Provide the [x, y] coordinate of the cell's center where the given text is located.  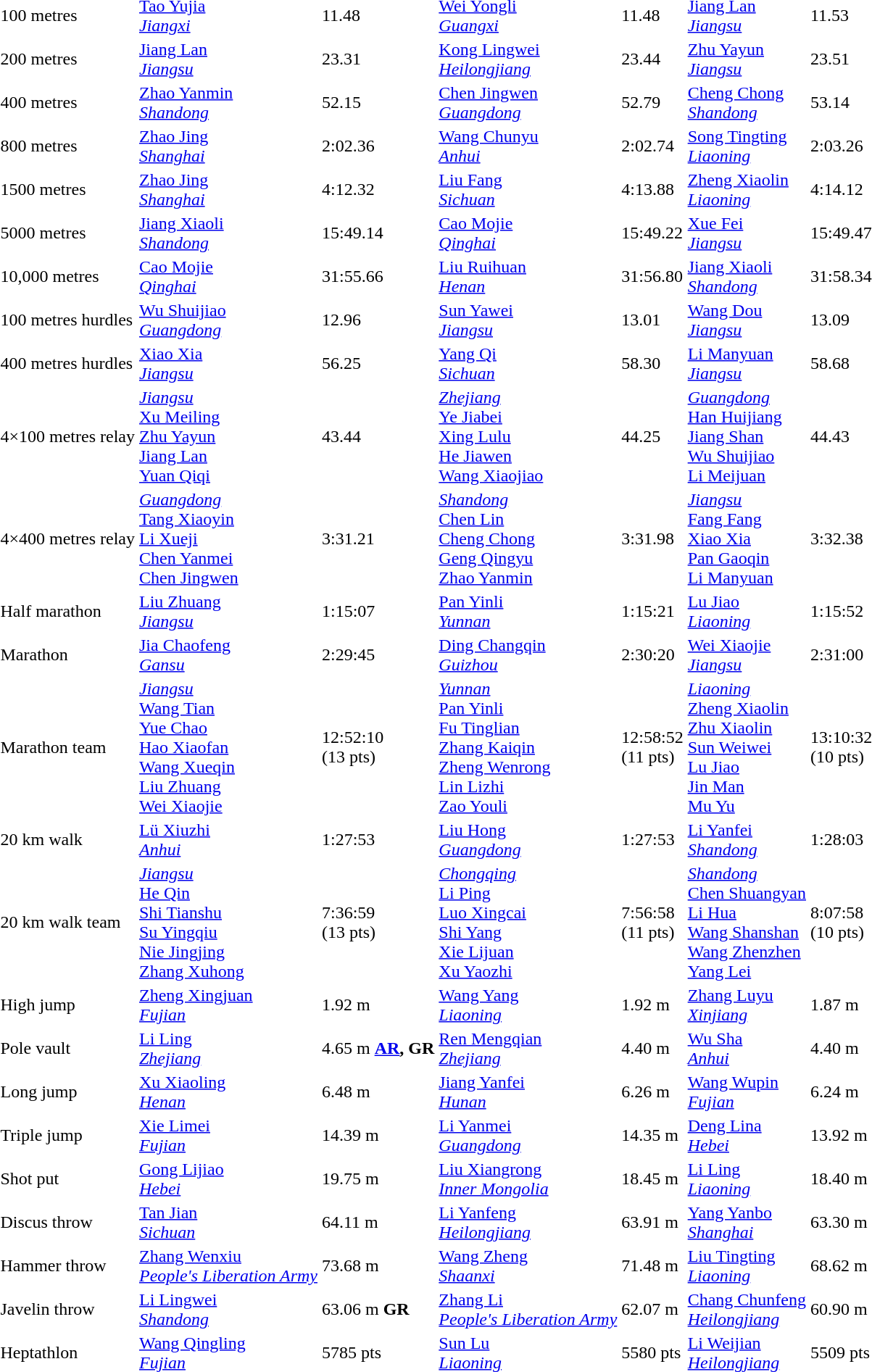
Xu XiaolingHenan [228, 1092]
Cheng ChongShandong [747, 103]
63.91 m [652, 1222]
Li LingweiShandong [228, 1309]
Xue FeiJiangsu [747, 233]
2:02.36 [378, 146]
Xie LimeiFujian [228, 1135]
7:56:58(11 pts) [652, 922]
JiangsuXu MeilingZhu YayunJiang LanYuan Qiqi [228, 436]
Yang QiSichuan [528, 364]
23.44 [652, 59]
43.44 [378, 436]
Jia ChaofengGansu [228, 655]
Chen JingwenGuangdong [528, 103]
4:12.32 [378, 190]
Sun YaweiJiangsu [528, 320]
GuangdongHan HuijiangJiang ShanWu ShuijiaoLi Meijuan [747, 436]
Gong LijiaoHebei [228, 1178]
Lü XiuzhiAnhui [228, 839]
Ren MengqianZhejiang [528, 1048]
Kong LingweiHeilongjiang [528, 59]
15:49.22 [652, 233]
Liu ZhuangJiangsu [228, 612]
12:58:52(11 pts) [652, 747]
Wang DouJiangsu [747, 320]
4.40 m [652, 1048]
Liu RuihuanHenan [528, 277]
2:02.74 [652, 146]
ShandongChen ShuangyanLi HuaWang ShanshanWang ZhenzhenYang Lei [747, 922]
Wu ShuijiaoGuangdong [228, 320]
31:55.66 [378, 277]
Liu HongGuangdong [528, 839]
Wang WupinFujian [747, 1092]
44.25 [652, 436]
4:13.88 [652, 190]
Li YanmeiGuangdong [528, 1135]
ShandongChen LinCheng ChongGeng QingyuZhao Yanmin [528, 539]
Deng LinaHebei [747, 1135]
Wang ZhengShaanxi [528, 1265]
18.45 m [652, 1178]
Zheng XiaolinLiaoning [747, 190]
2:30:20 [652, 655]
Zhang LiPeople's Liberation Army [528, 1309]
52.15 [378, 103]
Wang ChunyuAnhui [528, 146]
73.68 m [378, 1265]
6.48 m [378, 1092]
Song TingtingLiaoning [747, 146]
Zhang LuyuXinjiang [747, 1005]
ChongqingLi PingLuo XingcaiShi YangXie LijuanXu Yaozhi [528, 922]
Lu JiaoLiaoning [747, 612]
1:15:21 [652, 612]
12:52:10(13 pts) [378, 747]
14.39 m [378, 1135]
31:56.80 [652, 277]
Pan YinliYunnan [528, 612]
Tan JianSichuan [228, 1222]
Li ManyuanJiangsu [747, 364]
Yang YanboShanghai [747, 1222]
Li YanfeiShandong [747, 839]
3:31.98 [652, 539]
13.01 [652, 320]
52.79 [652, 103]
Zheng XingjuanFujian [228, 1005]
Liu XiangrongInner Mongolia [528, 1178]
Zhu YayunJiangsu [747, 59]
4.65 m AR, GR [378, 1048]
GuangdongTang XiaoyinLi XuejiChen YanmeiChen Jingwen [228, 539]
19.75 m [378, 1178]
JiangsuWang TianYue ChaoHao XiaofanWang XueqinLiu ZhuangWei Xiaojie [228, 747]
62.07 m [652, 1309]
Liu TingtingLiaoning [747, 1265]
12.96 [378, 320]
1:15:07 [378, 612]
2:29:45 [378, 655]
71.48 m [652, 1265]
Xiao XiaJiangsu [228, 364]
Wei XiaojieJiangsu [747, 655]
58.30 [652, 364]
Liu FangSichuan [528, 190]
7:36:59(13 pts) [378, 922]
Wu ShaAnhui [747, 1048]
Li LingZhejiang [228, 1048]
64.11 m [378, 1222]
14.35 m [652, 1135]
LiaoningZheng XiaolinZhu XiaolinSun WeiweiLu JiaoJin ManMu Yu [747, 747]
JiangsuFang FangXiao XiaPan GaoqinLi Manyuan [747, 539]
56.25 [378, 364]
3:31.21 [378, 539]
Jiang LanJiangsu [228, 59]
Jiang YanfeiHunan [528, 1092]
15:49.14 [378, 233]
63.06 m GR [378, 1309]
ZhejiangYe JiabeiXing LuluHe JiawenWang Xiaojiao [528, 436]
6.26 m [652, 1092]
YunnanPan YinliFu TinglianZhang KaiqinZheng WenrongLin LizhiZao Youli [528, 747]
Wang YangLiaoning [528, 1005]
Zhao YanminShandong [228, 103]
Ding ChangqinGuizhou [528, 655]
Li YanfengHeilongjiang [528, 1222]
Zhang WenxiuPeople's Liberation Army [228, 1265]
23.31 [378, 59]
Li LingLiaoning [747, 1178]
Chang ChunfengHeilongjiang [747, 1309]
JiangsuHe QinShi TianshuSu YingqiuNie JingjingZhang Xuhong [228, 922]
